Identify which cell holds the provided text, then report its [X, Y] central coordinate. 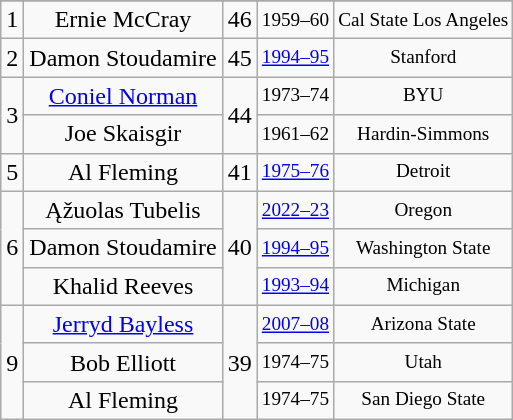
Ernie McCray [123, 20]
Stanford [424, 58]
Oregon [424, 210]
5 [12, 172]
2022–23 [295, 210]
6 [12, 248]
39 [240, 362]
2 [12, 58]
Arizona State [424, 324]
46 [240, 20]
44 [240, 115]
41 [240, 172]
3 [12, 115]
Michigan [424, 286]
1975–76 [295, 172]
9 [12, 362]
Bob Elliott [123, 362]
1993–94 [295, 286]
1973–74 [295, 96]
San Diego State [424, 400]
Coniel Norman [123, 96]
1959–60 [295, 20]
Hardin-Simmons [424, 134]
Khalid Reeves [123, 286]
BYU [424, 96]
Jerryd Bayless [123, 324]
40 [240, 248]
1961–62 [295, 134]
Utah [424, 362]
Washington State [424, 248]
2007–08 [295, 324]
45 [240, 58]
Ąžuolas Tubelis [123, 210]
Cal State Los Angeles [424, 20]
Detroit [424, 172]
1 [12, 20]
Joe Skaisgir [123, 134]
